Extract the [X, Y] coordinate from the center of the cell holding the provided text.  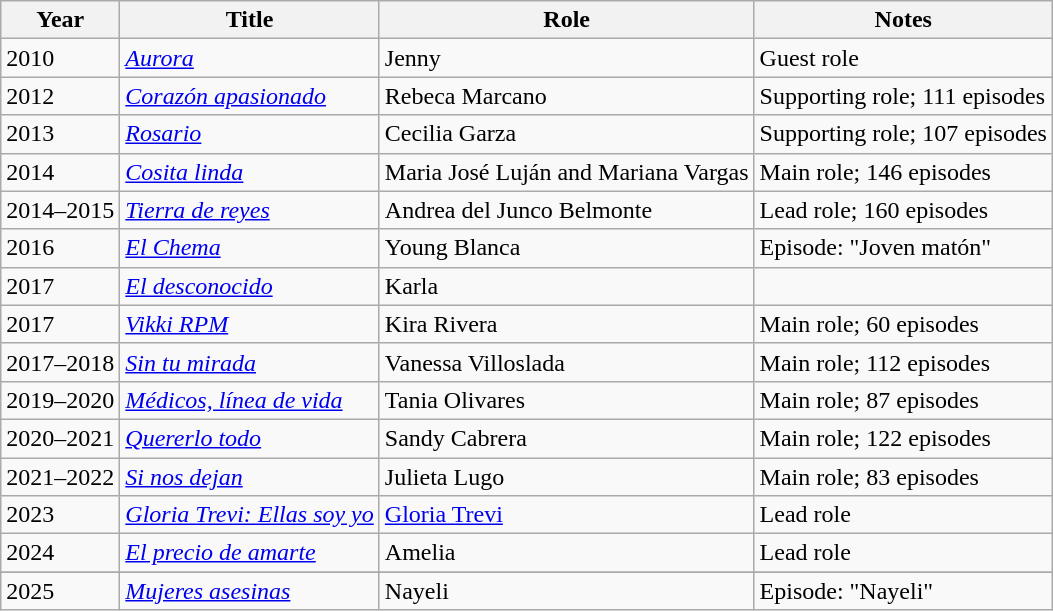
2012 [60, 96]
Maria José Luján and Mariana Vargas [566, 172]
2017–2018 [60, 362]
Aurora [250, 58]
Main role; 146 episodes [903, 172]
Sin tu mirada [250, 362]
2010 [60, 58]
Si nos dejan [250, 477]
Role [566, 20]
Gloria Trevi: Ellas soy yo [250, 515]
2016 [60, 248]
Cosita linda [250, 172]
El desconocido [250, 286]
Jenny [566, 58]
Sandy Cabrera [566, 438]
Notes [903, 20]
Main role; 83 episodes [903, 477]
Episode: "Joven matón" [903, 248]
Corazón apasionado [250, 96]
2024 [60, 553]
Quererlo todo [250, 438]
2021–2022 [60, 477]
Supporting role; 107 episodes [903, 134]
Young Blanca [566, 248]
Supporting role; 111 episodes [903, 96]
2014–2015 [60, 210]
Main role; 112 episodes [903, 362]
Karla [566, 286]
Julieta Lugo [566, 477]
Amelia [566, 553]
Gloria Trevi [566, 515]
2013 [60, 134]
Nayeli [566, 591]
Tania Olivares [566, 400]
Lead role; 160 episodes [903, 210]
El Chema [250, 248]
Title [250, 20]
Rosario [250, 134]
2014 [60, 172]
Main role; 87 episodes [903, 400]
Vanessa Villoslada [566, 362]
Cecilia Garza [566, 134]
Rebeca Marcano [566, 96]
Vikki RPM [250, 324]
El precio de amarte [250, 553]
Kira Rivera [566, 324]
Médicos, línea de vida [250, 400]
Tierra de reyes [250, 210]
Year [60, 20]
Main role; 122 episodes [903, 438]
2025 [60, 591]
Andrea del Junco Belmonte [566, 210]
Episode: "Nayeli" [903, 591]
Guest role [903, 58]
Mujeres asesinas [250, 591]
2023 [60, 515]
2020–2021 [60, 438]
2019–2020 [60, 400]
Main role; 60 episodes [903, 324]
